Detect which cell encompasses the target text, then output its [X, Y] center coordinate. 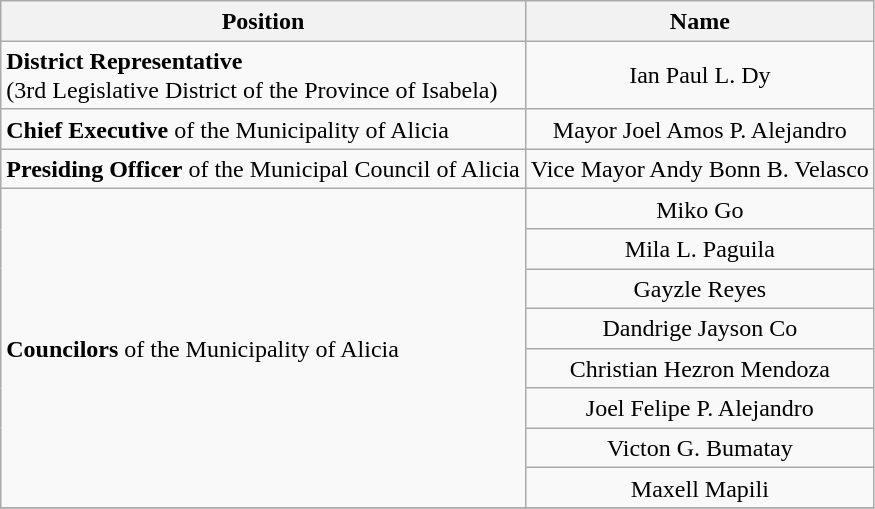
Christian Hezron Mendoza [700, 368]
Victon G. Bumatay [700, 448]
Dandrige Jayson Co [700, 328]
District Representative(3rd Legislative District of the Province of Isabela) [264, 76]
Chief Executive of the Municipality of Alicia [264, 129]
Gayzle Reyes [700, 289]
Position [264, 21]
Councilors of the Municipality of Alicia [264, 348]
Vice Mayor Andy Bonn B. Velasco [700, 169]
Mayor Joel Amos P. Alejandro [700, 129]
Miko Go [700, 209]
Presiding Officer of the Municipal Council of Alicia [264, 169]
Mila L. Paguila [700, 249]
Joel Felipe P. Alejandro [700, 408]
Maxell Mapili [700, 488]
Ian Paul L. Dy [700, 76]
Name [700, 21]
